For the text-containing cell, return its midpoint in [x, y] coordinate format. 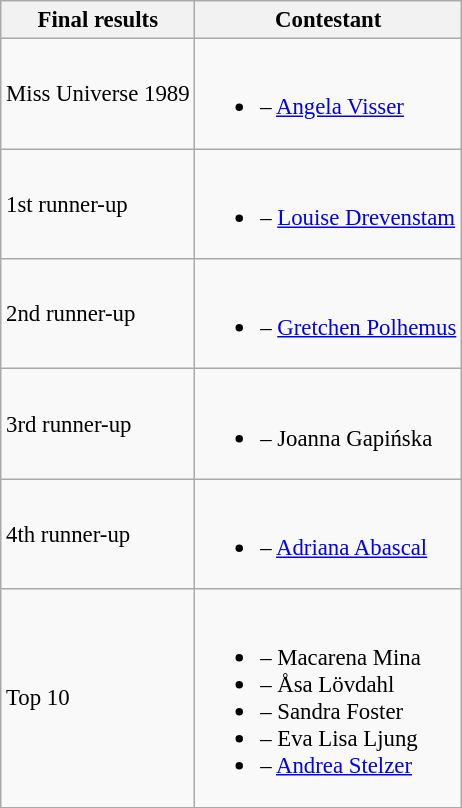
2nd runner-up [98, 314]
Contestant [328, 20]
– Louise Drevenstam [328, 204]
– Adriana Abascal [328, 534]
Miss Universe 1989 [98, 94]
3rd runner-up [98, 424]
4th runner-up [98, 534]
Top 10 [98, 698]
– Macarena Mina – Åsa Lövdahl – Sandra Foster – Eva Lisa Ljung – Andrea Stelzer [328, 698]
1st runner-up [98, 204]
– Gretchen Polhemus [328, 314]
– Joanna Gapińska [328, 424]
Final results [98, 20]
– Angela Visser [328, 94]
